Provide the [x, y] coordinate of the cell's center where the given text is located.  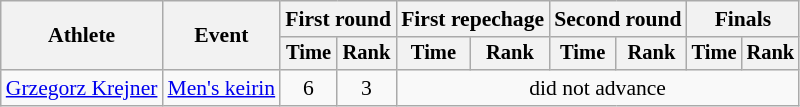
First round [338, 19]
Men's keirin [221, 88]
First repechage [472, 19]
Second round [618, 19]
Athlete [82, 36]
3 [366, 88]
6 [308, 88]
Finals [743, 19]
did not advance [598, 88]
Grzegorz Krejner [82, 88]
Event [221, 36]
